Search for the cell housing the specified text and yield its [x, y] center coordinate. 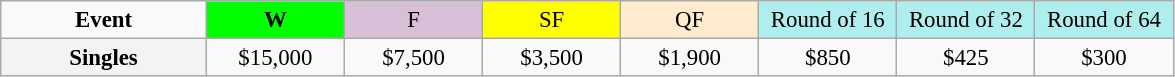
W [275, 20]
$425 [966, 58]
SF [552, 20]
Round of 16 [828, 20]
F [413, 20]
Singles [104, 58]
$7,500 [413, 58]
Round of 32 [966, 20]
$1,900 [690, 58]
QF [690, 20]
$300 [1104, 58]
$3,500 [552, 58]
$850 [828, 58]
Round of 64 [1104, 20]
$15,000 [275, 58]
Event [104, 20]
